From the cell containing the given text, extract its center point as (x, y) coordinate. 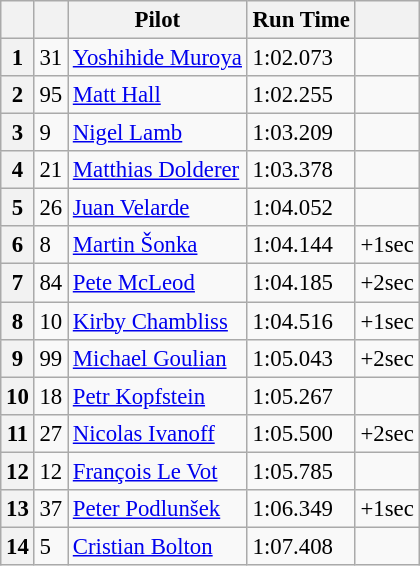
1:03.209 (301, 133)
1:05.785 (301, 471)
31 (50, 58)
Cristian Bolton (158, 546)
27 (50, 433)
1:02.255 (301, 95)
Nigel Lamb (158, 133)
Martin Šonka (158, 245)
21 (50, 170)
Kirby Chambliss (158, 321)
6 (18, 245)
Pilot (158, 20)
3 (18, 133)
99 (50, 358)
18 (50, 396)
Yoshihide Muroya (158, 58)
1:03.378 (301, 170)
Petr Kopfstein (158, 396)
1:06.349 (301, 509)
26 (50, 208)
François Le Vot (158, 471)
Run Time (301, 20)
13 (18, 509)
1 (18, 58)
1:04.516 (301, 321)
14 (18, 546)
84 (50, 283)
95 (50, 95)
1:02.073 (301, 58)
1:04.052 (301, 208)
1:07.408 (301, 546)
2 (18, 95)
Peter Podlunšek (158, 509)
1:04.144 (301, 245)
Nicolas Ivanoff (158, 433)
11 (18, 433)
1:04.185 (301, 283)
4 (18, 170)
Matt Hall (158, 95)
Pete McLeod (158, 283)
Michael Goulian (158, 358)
1:05.267 (301, 396)
Matthias Dolderer (158, 170)
37 (50, 509)
Juan Velarde (158, 208)
1:05.500 (301, 433)
7 (18, 283)
1:05.043 (301, 358)
